From the cell containing the given text, extract its center point as [X, Y] coordinate. 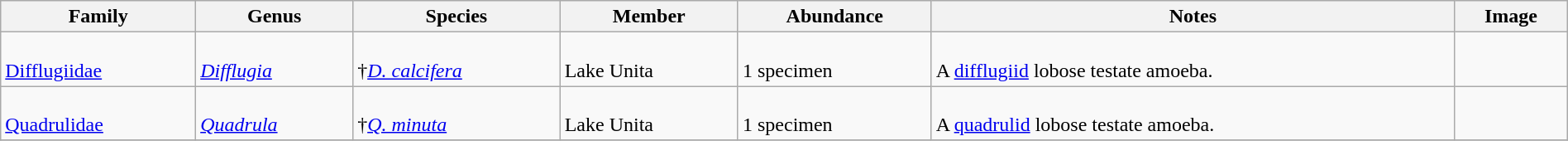
Image [1512, 17]
Abundance [834, 17]
†D. calcifera [457, 60]
Family [98, 17]
Difflugia [275, 60]
Quadrulidae [98, 113]
Notes [1193, 17]
†Q. minuta [457, 113]
A difflugiid lobose testate amoeba. [1193, 60]
Species [457, 17]
Member [648, 17]
Difflugiidae [98, 60]
Genus [275, 17]
A quadrulid lobose testate amoeba. [1193, 113]
Quadrula [275, 113]
